Identify which cell holds the provided text, then report its (x, y) central coordinate. 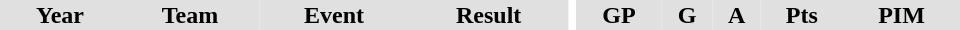
A (737, 15)
Team (190, 15)
PIM (902, 15)
Year (60, 15)
GP (619, 15)
Result (488, 15)
G (688, 15)
Event (334, 15)
Pts (802, 15)
